Detect which cell encompasses the target text, then output its (X, Y) center coordinate. 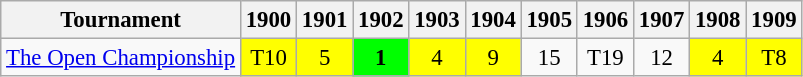
1905 (549, 20)
1901 (325, 20)
1903 (437, 20)
1907 (661, 20)
T19 (605, 58)
1902 (381, 20)
1908 (718, 20)
5 (325, 58)
Tournament (121, 20)
9 (493, 58)
1900 (268, 20)
12 (661, 58)
1 (381, 58)
1904 (493, 20)
T10 (268, 58)
1906 (605, 20)
The Open Championship (121, 58)
T8 (774, 58)
1909 (774, 20)
15 (549, 58)
